Output the [X, Y] coordinate of the center of the cell containing the given text.  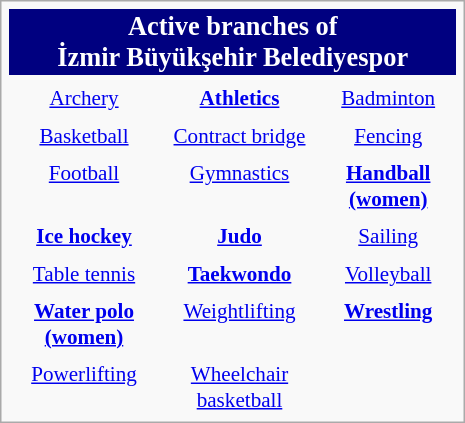
Water polo (women) [84, 324]
Sailing [388, 236]
Football [84, 186]
Wrestling [388, 324]
Active branches ofİzmir Büyükşehir Belediyespor [232, 42]
Handball (women) [388, 186]
Gymnastics [240, 186]
Badminton [388, 98]
Fencing [388, 135]
Judo [240, 236]
Weightlifting [240, 324]
Ice hockey [84, 236]
Archery [84, 98]
Volleyball [388, 273]
Taekwondo [240, 273]
Wheelchair basketball [240, 387]
Athletics [240, 98]
Powerlifting [84, 387]
Basketball [84, 135]
Table tennis [84, 273]
Contract bridge [240, 135]
